Return the [x, y] coordinate for the center point of the cell that contains the specified text.  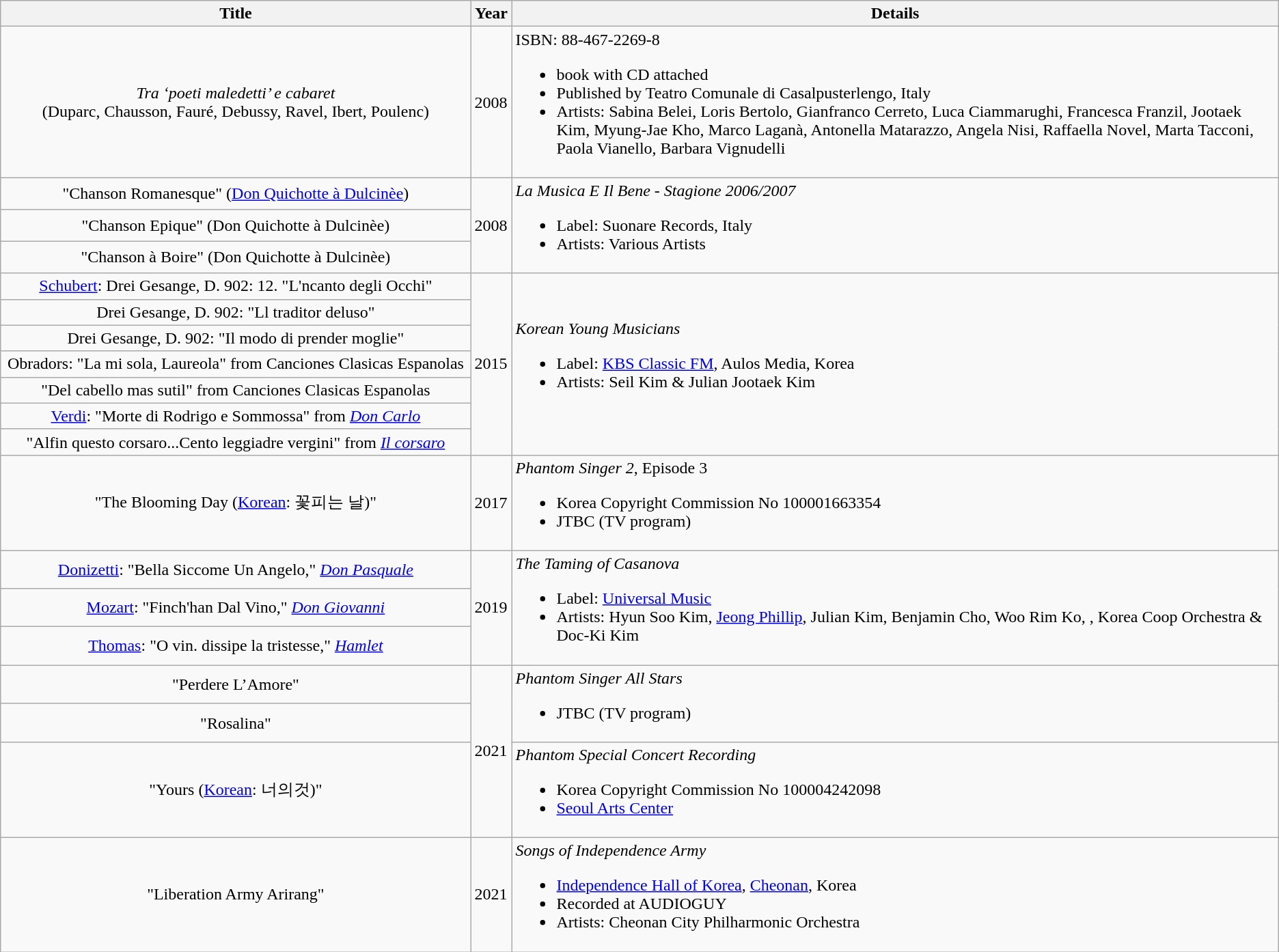
Details [895, 14]
"The Blooming Day (Korean: 꽃피는 날)" [236, 503]
Title [236, 14]
"Del cabello mas sutil" from Canciones Clasicas Espanolas [236, 390]
Phantom Singer All StarsJTBC (TV program) [895, 703]
"Alfin questo corsaro...Cento leggiadre vergini" from Il corsaro [236, 442]
"Liberation Army Arirang" [236, 895]
2019 [491, 608]
Year [491, 14]
Korean Young MusiciansLabel: KBS Classic FM, Aulos Media, KoreaArtists: Seil Kim & Julian Jootaek Kim [895, 364]
Phantom Singer 2, Episode 3Korea Copyright Commission No 100001663354JTBC (TV program) [895, 503]
Schubert: Drei Gesange, D. 902: 12. "L'ncanto degli Occhi" [236, 286]
2015 [491, 364]
"Yours (Korean: 너의것)" [236, 790]
"Rosalina" [236, 723]
2017 [491, 503]
Tra ‘poeti maledetti’ e cabaret(Duparc, Chausson, Fauré, Debussy, Ravel, Ibert, Poulenc) [236, 102]
Donizetti: "Bella Siccome Un Angelo," Don Pasquale [236, 570]
Thomas: "O vin. dissipe la tristesse," Hamlet [236, 646]
Drei Gesange, D. 902: "Il modo di prender moglie" [236, 338]
"Chanson Romanesque" (Don Quichotte à Dulcinèe) [236, 194]
"Perdere L’Amore" [236, 684]
Obradors: "La mi sola, Laureola" from Canciones Clasicas Espanolas [236, 364]
"Chanson à Boire" (Don Quichotte à Dulcinèe) [236, 257]
La Musica E Il Bene - Stagione 2006/2007Label: Suonare Records, ItalyArtists: Various Artists [895, 225]
Phantom Special Concert RecordingKorea Copyright Commission No 100004242098Seoul Arts Center [895, 790]
"Chanson Epique" (Don Quichotte à Dulcinèe) [236, 225]
Verdi: "Morte di Rodrigo e Sommossa" from Don Carlo [236, 416]
Mozart: "Finch'han Dal Vino," Don Giovanni [236, 608]
Drei Gesange, D. 902: "Ll traditor deluso" [236, 312]
Songs of Independence ArmyIndependence Hall of Korea, Cheonan, KoreaRecorded at AUDIOGUYArtists: Cheonan City Philharmonic Orchestra [895, 895]
